Return [X, Y] of the center of cell containing provided text 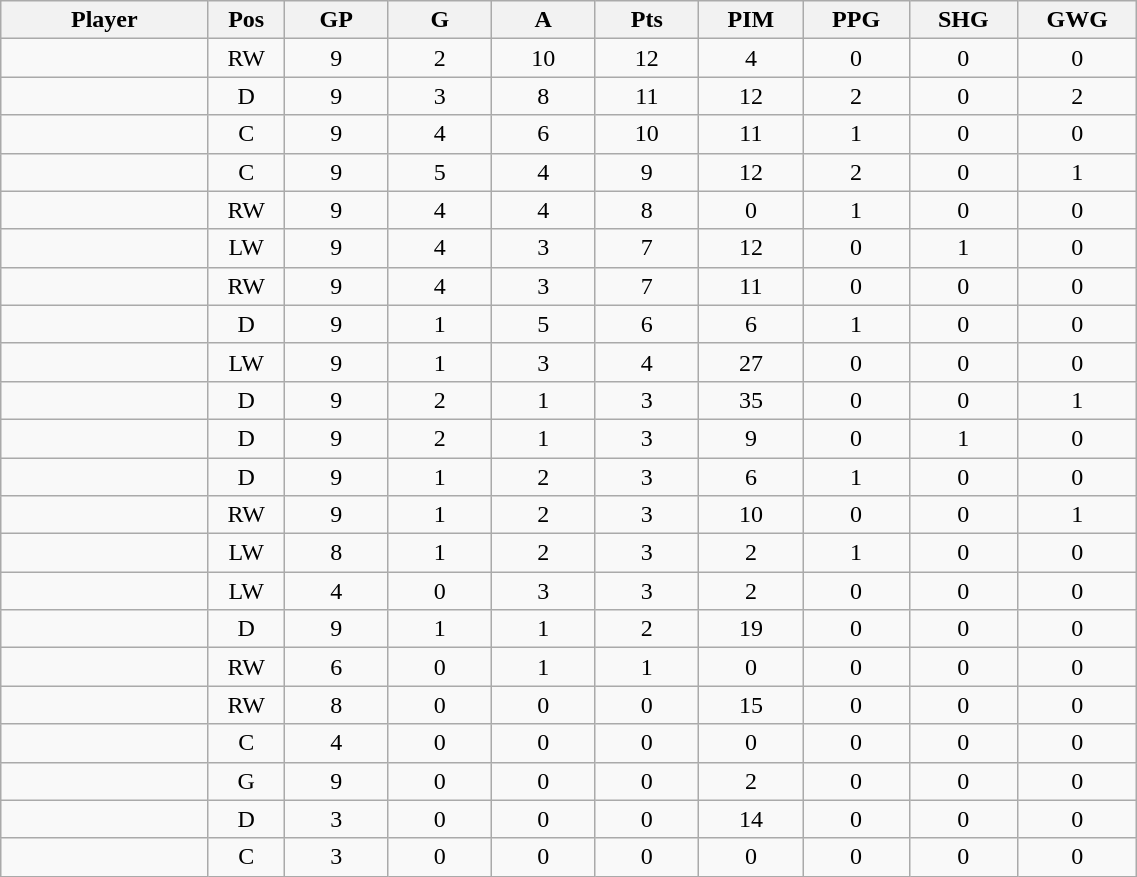
Pos [246, 20]
GWG [1078, 20]
19 [752, 629]
SHG [964, 20]
15 [752, 705]
A [544, 20]
PPG [856, 20]
Pts [647, 20]
35 [752, 400]
27 [752, 362]
14 [752, 819]
GP [336, 20]
PIM [752, 20]
Player [104, 20]
